Scan for the cell matching the given text and deliver its [x, y] coordinate at center. 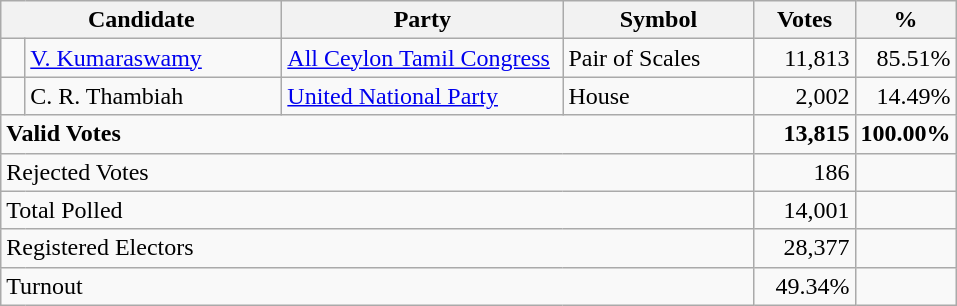
Votes [804, 20]
186 [804, 172]
2,002 [804, 96]
Turnout [378, 286]
14.49% [906, 96]
C. R. Thambiah [154, 96]
100.00% [906, 134]
49.34% [804, 286]
11,813 [804, 58]
Rejected Votes [378, 172]
Valid Votes [378, 134]
Symbol [658, 20]
All Ceylon Tamil Congress [422, 58]
V. Kumaraswamy [154, 58]
Pair of Scales [658, 58]
Candidate [142, 20]
United National Party [422, 96]
% [906, 20]
13,815 [804, 134]
Party [422, 20]
85.51% [906, 58]
Registered Electors [378, 248]
14,001 [804, 210]
House [658, 96]
Total Polled [378, 210]
28,377 [804, 248]
